Identify which cell holds the provided text, then report its [X, Y] central coordinate. 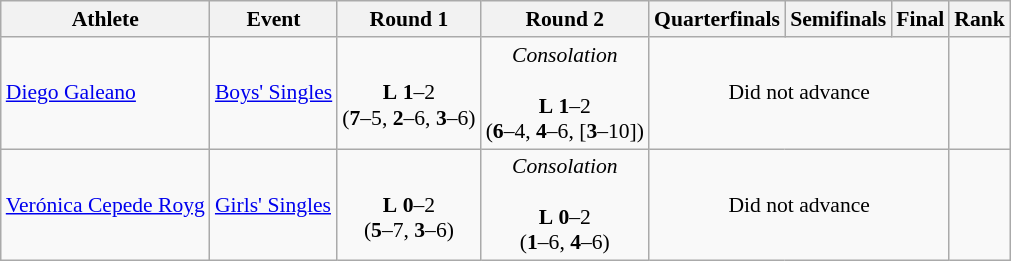
L 0–2 (5–7, 3–6) [408, 205]
Diego Galeano [106, 93]
Athlete [106, 19]
Semifinals [838, 19]
Rank [980, 19]
Boys' Singles [274, 93]
Round 2 [565, 19]
ConsolationL 0–2 (1–6, 4–6) [565, 205]
Round 1 [408, 19]
ConsolationL 1–2 (6–4, 4–6, [3–10]) [565, 93]
Quarterfinals [717, 19]
L 1–2 (7–5, 2–6, 3–6) [408, 93]
Final [920, 19]
Girls' Singles [274, 205]
Verónica Cepede Royg [106, 205]
Event [274, 19]
